Pinpoint the cell where the given text exists, returning its [X, Y] midpoint coordinate. 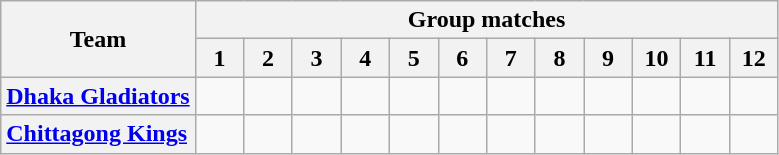
11 [706, 58]
5 [414, 58]
12 [754, 58]
Group matches [486, 20]
6 [462, 58]
7 [512, 58]
4 [366, 58]
8 [560, 58]
Chittagong Kings [98, 134]
3 [316, 58]
1 [220, 58]
2 [268, 58]
9 [608, 58]
Team [98, 39]
10 [656, 58]
Dhaka Gladiators [98, 96]
